Find where the given text appears and provide that cell's center as (x, y) coordinate. 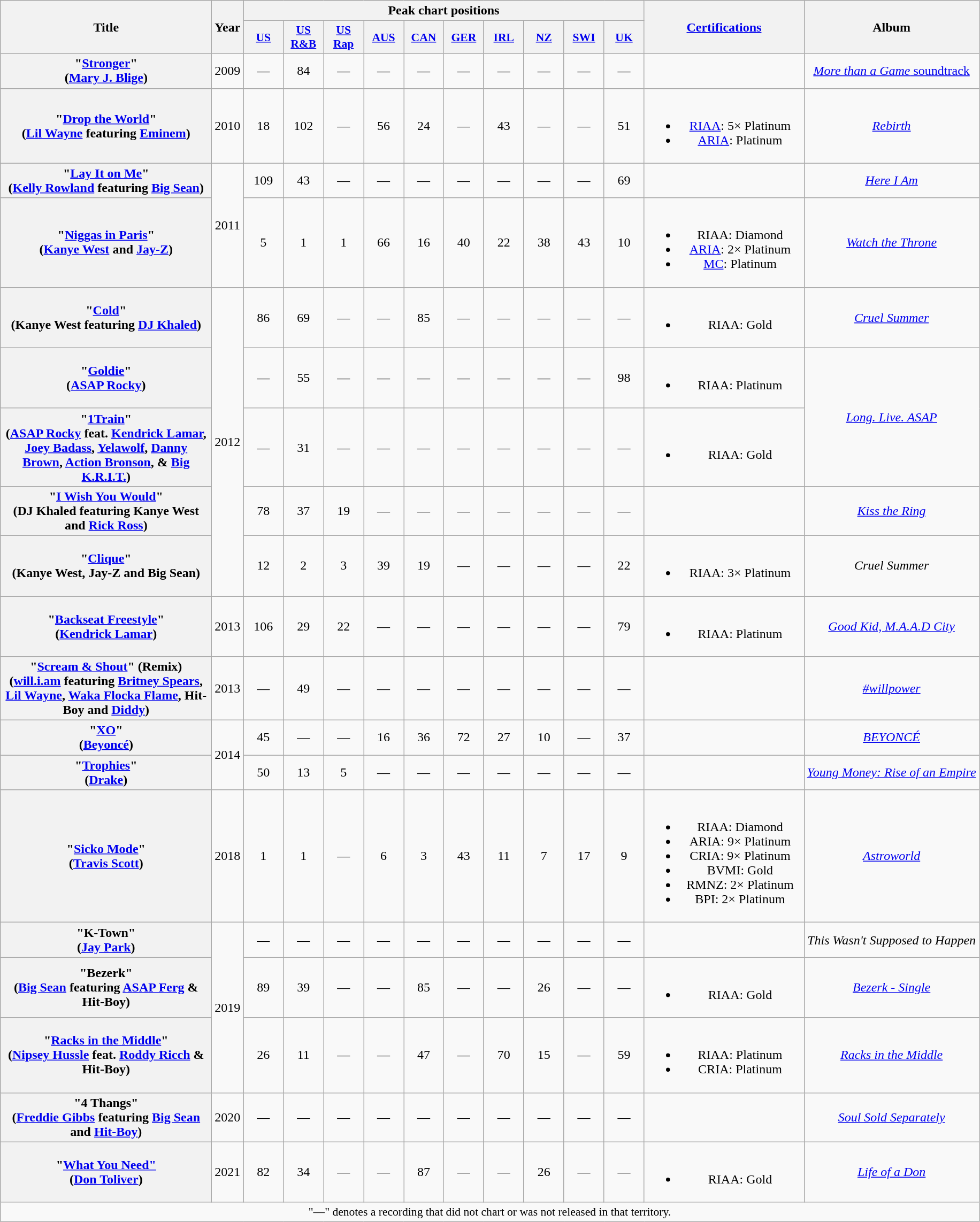
79 (624, 626)
2010 (228, 126)
98 (624, 378)
56 (384, 126)
"Sicko Mode"(Travis Scott) (106, 856)
18 (263, 126)
RIAA: PlatinumCRIA: Platinum (724, 1055)
RIAA: 3× Platinum (724, 566)
"Goldie"(ASAP Rocky) (106, 378)
Album (891, 27)
GER (463, 37)
78 (263, 511)
#willpower (891, 689)
Life of a Don (891, 1172)
49 (304, 689)
36 (424, 738)
47 (424, 1055)
Young Money: Rise of an Empire (891, 772)
82 (263, 1172)
Long. Live. ASAP (891, 417)
15 (543, 1055)
34 (304, 1172)
"1Train"(ASAP Rocky feat. Kendrick Lamar, Joey Badass, Yelawolf, Danny Brown, Action Bronson, & Big K.R.I.T.) (106, 447)
Title (106, 27)
SWI (584, 37)
"I Wish You Would"(DJ Khaled featuring Kanye West and Rick Ross) (106, 511)
13 (304, 772)
70 (504, 1055)
RIAA: DiamondARIA: 9× PlatinumCRIA: 9× PlatinumBVMI: GoldRMNZ: 2× PlatinumBPI: 2× Platinum (724, 856)
86 (263, 318)
50 (263, 772)
40 (463, 243)
BEYONCÉ (891, 738)
CAN (424, 37)
7 (543, 856)
Rebirth (891, 126)
51 (624, 126)
Year (228, 27)
72 (463, 738)
Watch the Throne (891, 243)
17 (584, 856)
USR&B (304, 37)
38 (543, 243)
2018 (228, 856)
"Scream & Shout" (Remix)(will.i.am featuring Britney Spears, Lil Wayne, Waka Flocka Flame, Hit-Boy and Diddy) (106, 689)
24 (424, 126)
"Lay It on Me"(Kelly Rowland featuring Big Sean) (106, 181)
2012 (228, 442)
RIAA: 5× PlatinumARIA: Platinum (724, 126)
US (263, 37)
Certifications (724, 27)
Racks in the Middle (891, 1055)
66 (384, 243)
"Backseat Freestyle"(Kendrick Lamar) (106, 626)
2011 (228, 225)
"Bezerk"(Big Sean featuring ASAP Ferg & Hit-Boy) (106, 987)
2014 (228, 755)
Astroworld (891, 856)
2009 (228, 71)
"—" denotes a recording that did not chart or was not released in that territory. (490, 1212)
This Wasn't Supposed to Happen (891, 940)
6 (384, 856)
89 (263, 987)
2020 (228, 1117)
"Niggas in Paris"(Kanye West and Jay-Z) (106, 243)
59 (624, 1055)
IRL (504, 37)
RIAA: DiamondARIA: 2× PlatinumMC: Platinum (724, 243)
109 (263, 181)
55 (304, 378)
"Racks in the Middle"(Nipsey Hussle feat. Roddy Ricch & Hit-Boy) (106, 1055)
"Drop the World"(Lil Wayne featuring Eminem) (106, 126)
"Cold"(Kanye West featuring DJ Khaled) (106, 318)
"Clique"(Kanye West, Jay-Z and Big Sean) (106, 566)
NZ (543, 37)
USRap (343, 37)
UK (624, 37)
2019 (228, 1008)
"Stronger"(Mary J. Blige) (106, 71)
Soul Sold Separately (891, 1117)
2021 (228, 1172)
12 (263, 566)
"XO"(Beyoncé) (106, 738)
102 (304, 126)
106 (263, 626)
Good Kid, M.A.A.D City (891, 626)
31 (304, 447)
29 (304, 626)
2 (304, 566)
"4 Thangs"(Freddie Gibbs featuring Big Sean and Hit-Boy) (106, 1117)
Peak chart positions (444, 11)
45 (263, 738)
Bezerk - Single (891, 987)
27 (504, 738)
"K-Town"(Jay Park) (106, 940)
More than a Game soundtrack (891, 71)
84 (304, 71)
AUS (384, 37)
Here I Am (891, 181)
"What You Need"(Don Toliver) (106, 1172)
87 (424, 1172)
"Trophies"(Drake) (106, 772)
9 (624, 856)
Kiss the Ring (891, 511)
